Locate the cell with the specified text and output its [x, y] center coordinate. 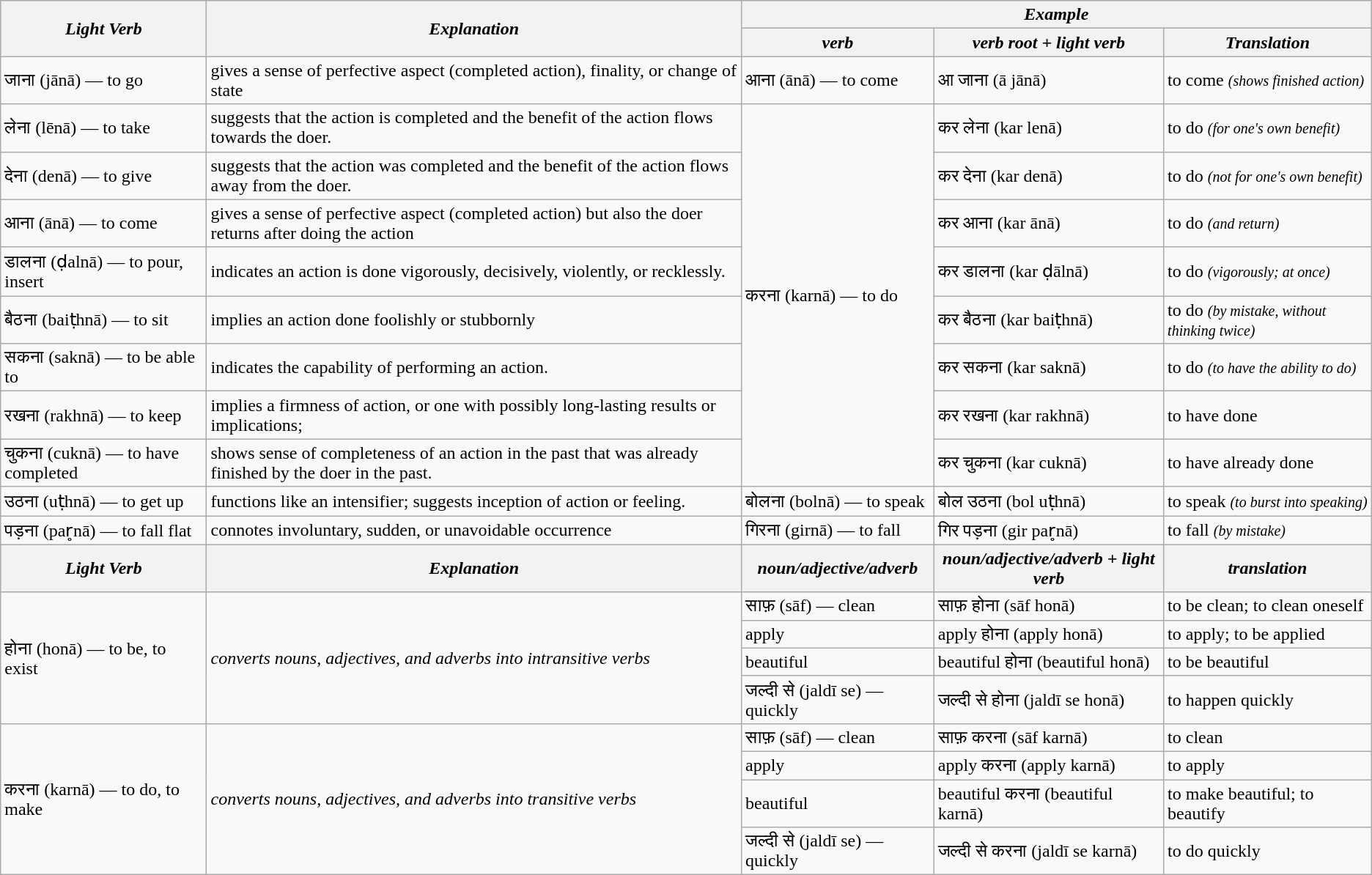
कर रखना (kar rakhnā) [1048, 415]
verb root + light verb [1048, 43]
बोलना (bolnā) — to speak [837, 501]
to have already done [1268, 463]
पड़ना (par̥nā) — to fall flat [104, 531]
to do (for one's own benefit) [1268, 128]
indicates an action is done vigorously, decisively, violently, or recklessly. [473, 271]
to do (and return) [1268, 223]
noun/adjective/adverb [837, 569]
to make beautiful; to beautify [1268, 803]
चुकना (cuknā) — to have completed [104, 463]
देना (denā) — to give [104, 176]
गिर पड़ना (gir par̥nā) [1048, 531]
to do (by mistake, without thinking twice) [1268, 320]
to be beautiful [1268, 662]
indicates the capability of performing an action. [473, 368]
translation [1268, 569]
gives a sense of perfective aspect (completed action), finality, or change of state [473, 81]
कर डालना (kar ḍālnā) [1048, 271]
लेना (lēnā) — to take [104, 128]
gives a sense of perfective aspect (completed action) but also the doer returns after doing the action [473, 223]
to do (vigorously; at once) [1268, 271]
आ जाना (ā jānā) [1048, 81]
verb [837, 43]
उठना (uṭhnā) — to get up [104, 501]
shows sense of completeness of an action in the past that was already finished by the doer in the past. [473, 463]
Example [1056, 15]
डालना (ḍalnā) — to pour, insert [104, 271]
apply करना (apply karnā) [1048, 765]
बोल उठना (bol uṭhnā) [1048, 501]
to apply [1268, 765]
beautiful होना (beautiful honā) [1048, 662]
to apply; to be applied [1268, 634]
बैठना (baiṭhnā) — to sit [104, 320]
apply होना (apply honā) [1048, 634]
कर देना (kar denā) [1048, 176]
Translation [1268, 43]
converts nouns, adjectives, and adverbs into intransitive verbs [473, 658]
सकना (saknā) — to be able to [104, 368]
करना (karnā) — to do, to make [104, 799]
कर लेना (kar lenā) [1048, 128]
कर सकना (kar saknā) [1048, 368]
beautiful करना (beautiful karnā) [1048, 803]
to clean [1268, 737]
to come (shows finished action) [1268, 81]
to do quickly [1268, 852]
to be clean; to clean oneself [1268, 606]
suggests that the action was completed and the benefit of the action flows away from the doer. [473, 176]
noun/adjective/adverb + light verb [1048, 569]
जाना (jānā) — to go [104, 81]
converts nouns, adjectives, and adverbs into transitive verbs [473, 799]
to speak (to burst into speaking) [1268, 501]
to have done [1268, 415]
होना (honā) — to be, to exist [104, 658]
connotes involuntary, sudden, or unavoidable occurrence [473, 531]
functions like an intensifier; suggests inception of action or feeling. [473, 501]
साफ़ होना (sāf honā) [1048, 606]
जल्दी से करना (jaldī se karnā) [1048, 852]
implies a firmness of action, or one with possibly long-lasting results or implications; [473, 415]
to fall (by mistake) [1268, 531]
to happen quickly [1268, 699]
कर आना (kar ānā) [1048, 223]
to do (not for one's own benefit) [1268, 176]
suggests that the action is completed and the benefit of the action flows towards the doer. [473, 128]
implies an action done foolishly or stubbornly [473, 320]
गिरना (girnā) — to fall [837, 531]
कर बैठना (kar baiṭhnā) [1048, 320]
जल्दी से होना (jaldī se honā) [1048, 699]
कर चुकना (kar cuknā) [1048, 463]
to do (to have the ability to do) [1268, 368]
रखना (rakhnā) — to keep [104, 415]
करना (karnā) — to do [837, 295]
साफ़ करना (sāf karnā) [1048, 737]
